Detect which cell encompasses the target text, then output its [x, y] center coordinate. 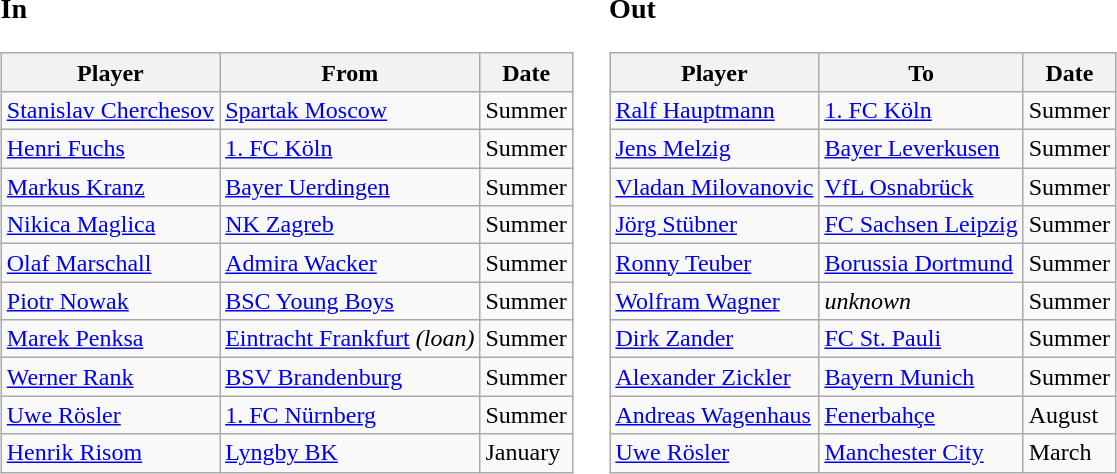
Jörg Stübner [714, 225]
Dirk Zander [714, 339]
Manchester City [921, 453]
NK Zagreb [350, 225]
To [921, 72]
Eintracht Frankfurt (loan) [350, 339]
unknown [921, 301]
Bayer Uerdingen [350, 187]
Borussia Dortmund [921, 263]
Piotr Nowak [110, 301]
Henrik Risom [110, 453]
Spartak Moscow [350, 110]
Stanislav Cherchesov [110, 110]
FC St. Pauli [921, 339]
From [350, 72]
Admira Wacker [350, 263]
August [1069, 415]
Marek Penksa [110, 339]
BSV Brandenburg [350, 377]
BSC Young Boys [350, 301]
March [1069, 453]
Wolfram Wagner [714, 301]
Markus Kranz [110, 187]
Werner Rank [110, 377]
VfL Osnabrück [921, 187]
Ronny Teuber [714, 263]
Olaf Marschall [110, 263]
Ralf Hauptmann [714, 110]
Bayer Leverkusen [921, 149]
January [526, 453]
Lyngby BK [350, 453]
Nikica Maglica [110, 225]
Bayern Munich [921, 377]
Andreas Wagenhaus [714, 415]
FC Sachsen Leipzig [921, 225]
Vladan Milovanovic [714, 187]
Henri Fuchs [110, 149]
Alexander Zickler [714, 377]
1. FC Nürnberg [350, 415]
Fenerbahçe [921, 415]
Jens Melzig [714, 149]
